Provide the (X, Y) coordinate of the cell's center where the given text is located.  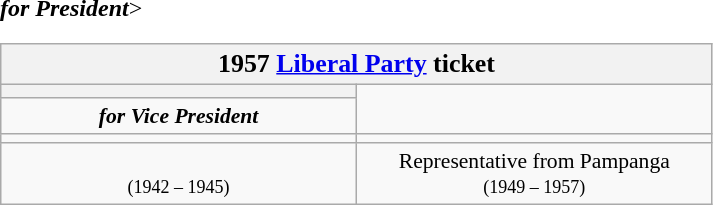
(1942 – 1945) (179, 174)
for Vice President (179, 116)
1957 Liberal Party ticket (356, 64)
Representative from Pampanga(1949 – 1957) (534, 174)
